Find where the given text appears and provide that cell's center as (X, Y) coordinate. 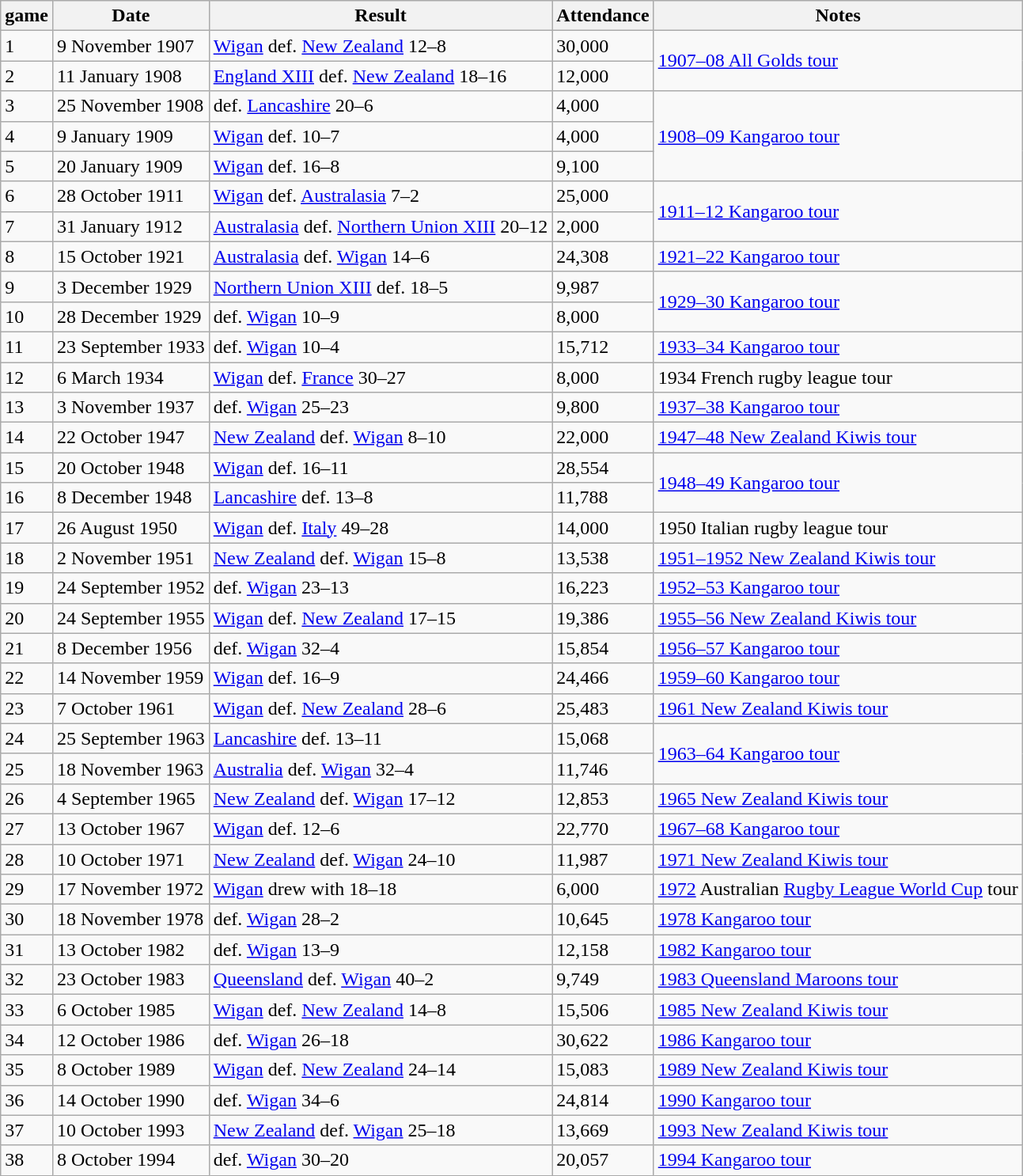
9,987 (603, 286)
28 (27, 859)
17 November 1972 (131, 890)
24,466 (603, 678)
2 (27, 76)
Northern Union XIII def. 18–5 (381, 286)
Wigan def. 16–9 (381, 678)
Wigan def. New Zealand 24–14 (381, 1070)
13 October 1982 (131, 950)
10 October 1993 (131, 1130)
1 (27, 46)
4 (27, 136)
28 December 1929 (131, 317)
10,645 (603, 920)
24 September 1955 (131, 618)
10 October 1971 (131, 859)
1937–38 Kangaroo tour (838, 408)
Queensland def. Wigan 40–2 (381, 980)
1955–56 New Zealand Kiwis tour (838, 618)
22,000 (603, 438)
13,669 (603, 1130)
16 (27, 498)
11,987 (603, 859)
14 October 1990 (131, 1100)
24,814 (603, 1100)
1993 New Zealand Kiwis tour (838, 1130)
15,083 (603, 1070)
Wigan def. 16–8 (381, 166)
Wigan def. France 30–27 (381, 377)
10 (27, 317)
Lancashire def. 13–8 (381, 498)
21 (27, 648)
23 September 1933 (131, 347)
1963–64 Kangaroo tour (838, 753)
def. Lancashire 20–6 (381, 106)
game (27, 16)
1986 Kangaroo tour (838, 1040)
38 (27, 1160)
1908–09 Kangaroo tour (838, 136)
7 October 1961 (131, 708)
Wigan def. 16–11 (381, 468)
25,000 (603, 196)
1989 New Zealand Kiwis tour (838, 1070)
1971 New Zealand Kiwis tour (838, 859)
def. Wigan 10–4 (381, 347)
12,853 (603, 799)
9 (27, 286)
Australasia def. Wigan 14–6 (381, 256)
28,554 (603, 468)
def. Wigan 25–23 (381, 408)
Date (131, 16)
34 (27, 1040)
9,800 (603, 408)
11,746 (603, 768)
New Zealand def. Wigan 25–18 (381, 1130)
def. Wigan 34–6 (381, 1100)
31 January 1912 (131, 226)
26 (27, 799)
13 October 1967 (131, 829)
12 October 1986 (131, 1040)
12,000 (603, 76)
8 October 1989 (131, 1070)
Wigan def. New Zealand 28–6 (381, 708)
1978 Kangaroo tour (838, 920)
25 November 1908 (131, 106)
30 (27, 920)
3 December 1929 (131, 286)
17 (27, 528)
Wigan def. New Zealand 12–8 (381, 46)
Australia def. Wigan 32–4 (381, 768)
8 (27, 256)
Lancashire def. 13–11 (381, 738)
15,068 (603, 738)
24,308 (603, 256)
New Zealand def. Wigan 15–8 (381, 558)
1950 Italian rugby league tour (838, 528)
1959–60 Kangaroo tour (838, 678)
9 January 1909 (131, 136)
15 October 1921 (131, 256)
1990 Kangaroo tour (838, 1100)
25 (27, 768)
19,386 (603, 618)
8 December 1948 (131, 498)
9,749 (603, 980)
def. Wigan 10–9 (381, 317)
1907–08 All Golds tour (838, 61)
def. Wigan 26–18 (381, 1040)
22 (27, 678)
6 (27, 196)
15,506 (603, 1010)
Wigan def. New Zealand 17–15 (381, 618)
22 October 1947 (131, 438)
25 September 1963 (131, 738)
8 October 1994 (131, 1160)
def. Wigan 23–13 (381, 588)
1961 New Zealand Kiwis tour (838, 708)
32 (27, 980)
8 December 1956 (131, 648)
1982 Kangaroo tour (838, 950)
1994 Kangaroo tour (838, 1160)
25,483 (603, 708)
New Zealand def. Wigan 8–10 (381, 438)
Wigan drew with 18–18 (381, 890)
29 (27, 890)
18 November 1963 (131, 768)
Notes (838, 16)
18 (27, 558)
22,770 (603, 829)
1965 New Zealand Kiwis tour (838, 799)
9 November 1907 (131, 46)
30,000 (603, 46)
7 (27, 226)
New Zealand def. Wigan 17–12 (381, 799)
33 (27, 1010)
1967–68 Kangaroo tour (838, 829)
2 November 1951 (131, 558)
def. Wigan 28–2 (381, 920)
1933–34 Kangaroo tour (838, 347)
Australasia def. Northern Union XIII 20–12 (381, 226)
24 (27, 738)
15 (27, 468)
4 September 1965 (131, 799)
5 (27, 166)
20 October 1948 (131, 468)
12 (27, 377)
30,622 (603, 1040)
3 November 1937 (131, 408)
Wigan def. 10–7 (381, 136)
11 (27, 347)
11 January 1908 (131, 76)
Wigan def. Australasia 7–2 (381, 196)
26 August 1950 (131, 528)
1948–49 Kangaroo tour (838, 483)
Wigan def. Italy 49–28 (381, 528)
14 (27, 438)
12,158 (603, 950)
36 (27, 1100)
23 (27, 708)
31 (27, 950)
13,538 (603, 558)
20 (27, 618)
2,000 (603, 226)
Attendance (603, 16)
England XIII def. New Zealand 18–16 (381, 76)
15,854 (603, 648)
1911–12 Kangaroo tour (838, 211)
def. Wigan 13–9 (381, 950)
1956–57 Kangaroo tour (838, 648)
def. Wigan 30–20 (381, 1160)
6,000 (603, 890)
1983 Queensland Maroons tour (838, 980)
15,712 (603, 347)
13 (27, 408)
20 January 1909 (131, 166)
1972 Australian Rugby League World Cup tour (838, 890)
19 (27, 588)
Wigan def. 12–6 (381, 829)
37 (27, 1130)
1985 New Zealand Kiwis tour (838, 1010)
28 October 1911 (131, 196)
9,100 (603, 166)
18 November 1978 (131, 920)
New Zealand def. Wigan 24–10 (381, 859)
1952–53 Kangaroo tour (838, 588)
11,788 (603, 498)
14,000 (603, 528)
6 October 1985 (131, 1010)
Wigan def. New Zealand 14–8 (381, 1010)
16,223 (603, 588)
14 November 1959 (131, 678)
23 October 1983 (131, 980)
1934 French rugby league tour (838, 377)
27 (27, 829)
3 (27, 106)
1921–22 Kangaroo tour (838, 256)
6 March 1934 (131, 377)
1947–48 New Zealand Kiwis tour (838, 438)
35 (27, 1070)
Result (381, 16)
20,057 (603, 1160)
1951–1952 New Zealand Kiwis tour (838, 558)
24 September 1952 (131, 588)
1929–30 Kangaroo tour (838, 302)
def. Wigan 32–4 (381, 648)
